Identify which cell holds the provided text, then report its (X, Y) central coordinate. 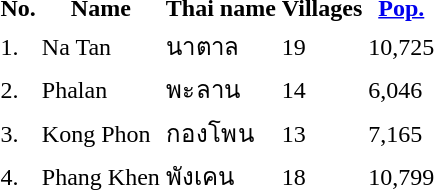
กองโพน (220, 133)
Kong Phon (100, 133)
Phalan (100, 90)
19 (322, 46)
13 (322, 133)
Na Tan (100, 46)
14 (322, 90)
นาตาล (220, 46)
พะลาน (220, 90)
